Identify which cell holds the provided text, then report its [X, Y] central coordinate. 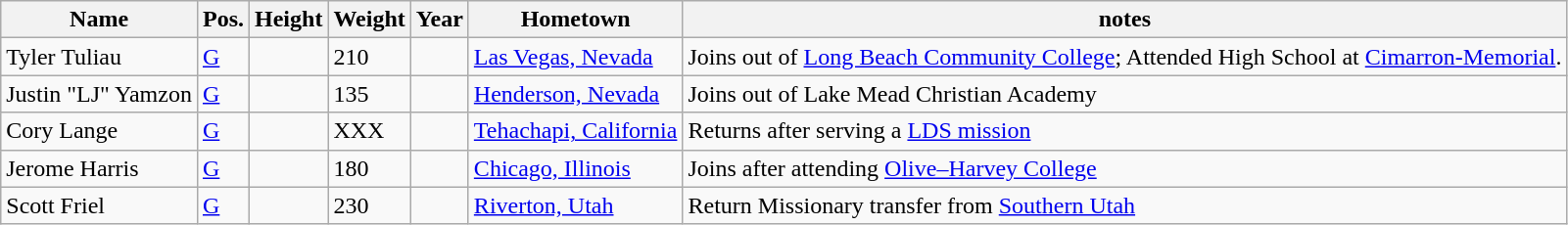
230 [369, 205]
Jerome Harris [100, 168]
Joins after attending Olive–Harvey College [1124, 168]
Joins out of Long Beach Community College; Attended High School at Cimarron-Memorial. [1124, 57]
notes [1124, 20]
Justin "LJ" Yamzon [100, 94]
Chicago, Illinois [576, 168]
Pos. [223, 20]
Cory Lange [100, 131]
XXX [369, 131]
Las Vegas, Nevada [576, 57]
Joins out of Lake Mead Christian Academy [1124, 94]
Returns after serving a LDS mission [1124, 131]
135 [369, 94]
210 [369, 57]
Scott Friel [100, 205]
Return Missionary transfer from Southern Utah [1124, 205]
Height [289, 20]
180 [369, 168]
Tehachapi, California [576, 131]
Riverton, Utah [576, 205]
Name [100, 20]
Weight [369, 20]
Hometown [576, 20]
Tyler Tuliau [100, 57]
Year [439, 20]
Henderson, Nevada [576, 94]
